Identify which cell holds the provided text, then report its [x, y] central coordinate. 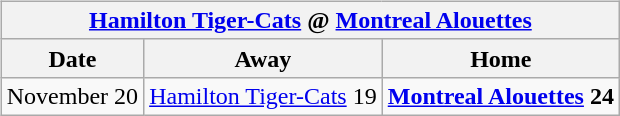
Away [264, 58]
Home [500, 58]
November 20 [72, 96]
Montreal Alouettes 24 [500, 96]
Hamilton Tiger-Cats 19 [264, 96]
Date [72, 58]
Hamilton Tiger-Cats @ Montreal Alouettes [310, 20]
